Pinpoint the cell where the given text exists, returning its [x, y] midpoint coordinate. 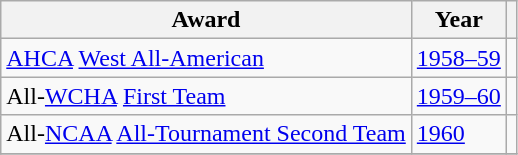
1960 [458, 134]
All-NCAA All-Tournament Second Team [206, 134]
1959–60 [458, 96]
Year [458, 20]
1958–59 [458, 58]
AHCA West All-American [206, 58]
Award [206, 20]
All-WCHA First Team [206, 96]
